From the cell containing the given text, extract its center point as [x, y] coordinate. 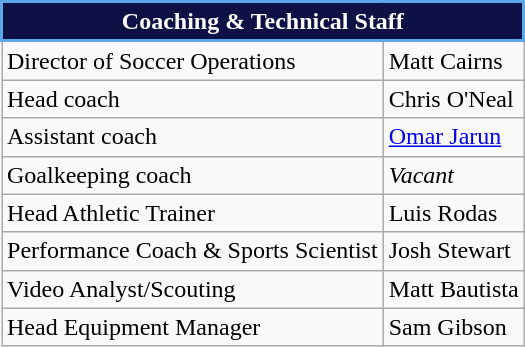
Coaching & Technical Staff [264, 22]
Chris O'Neal [454, 99]
Goalkeeping coach [193, 175]
Video Analyst/Scouting [193, 289]
Director of Soccer Operations [193, 60]
Josh Stewart [454, 251]
Performance Coach & Sports Scientist [193, 251]
Matt Bautista [454, 289]
Head Athletic Trainer [193, 213]
Vacant [454, 175]
Luis Rodas [454, 213]
Sam Gibson [454, 327]
Head Equipment Manager [193, 327]
Matt Cairns [454, 60]
Head coach [193, 99]
Assistant coach [193, 137]
Omar Jarun [454, 137]
